Search for the cell housing the specified text and yield its (X, Y) center coordinate. 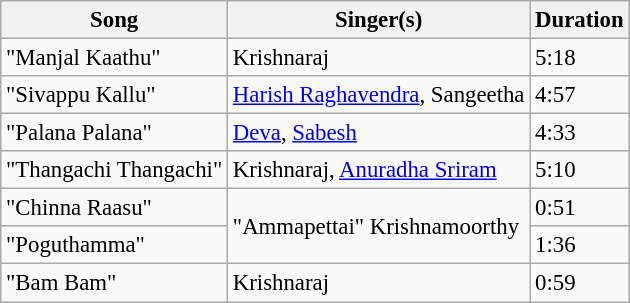
Deva, Sabesh (379, 133)
"Bam Bam" (114, 283)
0:51 (580, 208)
1:36 (580, 245)
5:10 (580, 170)
"Poguthamma" (114, 245)
Krishnaraj, Anuradha Sriram (379, 170)
Harish Raghavendra, Sangeetha (379, 95)
Song (114, 20)
Singer(s) (379, 20)
"Palana Palana" (114, 133)
"Manjal Kaathu" (114, 58)
0:59 (580, 283)
5:18 (580, 58)
4:33 (580, 133)
Duration (580, 20)
"Chinna Raasu" (114, 208)
4:57 (580, 95)
"Sivappu Kallu" (114, 95)
"Thangachi Thangachi" (114, 170)
"Ammapettai" Krishnamoorthy (379, 226)
